Identify which cell holds the provided text, then report its (x, y) central coordinate. 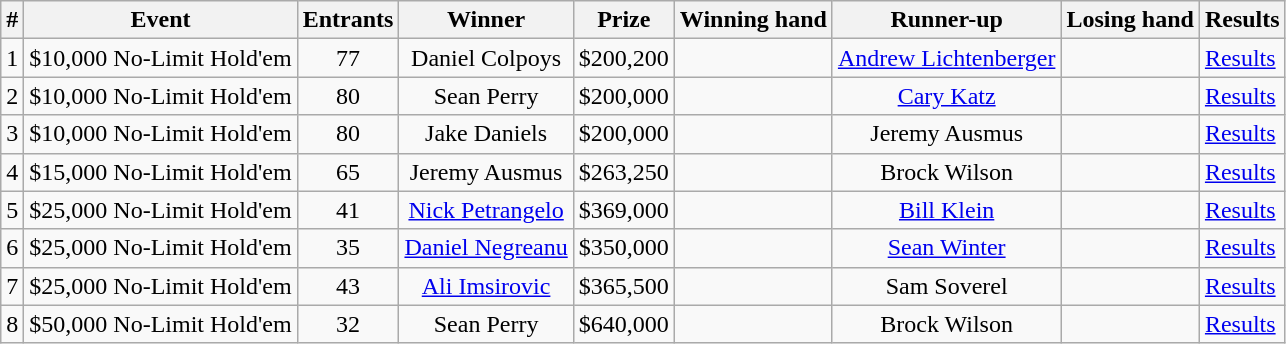
Bill Klein (946, 210)
77 (348, 58)
65 (348, 172)
Runner-up (946, 20)
1 (12, 58)
Andrew Lichtenberger (946, 58)
$369,000 (624, 210)
Sean Winter (946, 248)
4 (12, 172)
7 (12, 286)
Winning hand (753, 20)
35 (348, 248)
$350,000 (624, 248)
43 (348, 286)
$263,250 (624, 172)
6 (12, 248)
$15,000 No-Limit Hold'em (160, 172)
Ali Imsirovic (486, 286)
Winner (486, 20)
$200,200 (624, 58)
Event (160, 20)
$50,000 No-Limit Hold'em (160, 324)
Losing hand (1130, 20)
Sam Soverel (946, 286)
5 (12, 210)
$640,000 (624, 324)
# (12, 20)
Nick Petrangelo (486, 210)
Prize (624, 20)
41 (348, 210)
Entrants (348, 20)
Daniel Colpoys (486, 58)
8 (12, 324)
Daniel Negreanu (486, 248)
Jake Daniels (486, 134)
2 (12, 96)
32 (348, 324)
$365,500 (624, 286)
3 (12, 134)
Cary Katz (946, 96)
